Identify which cell holds the provided text, then report its [x, y] central coordinate. 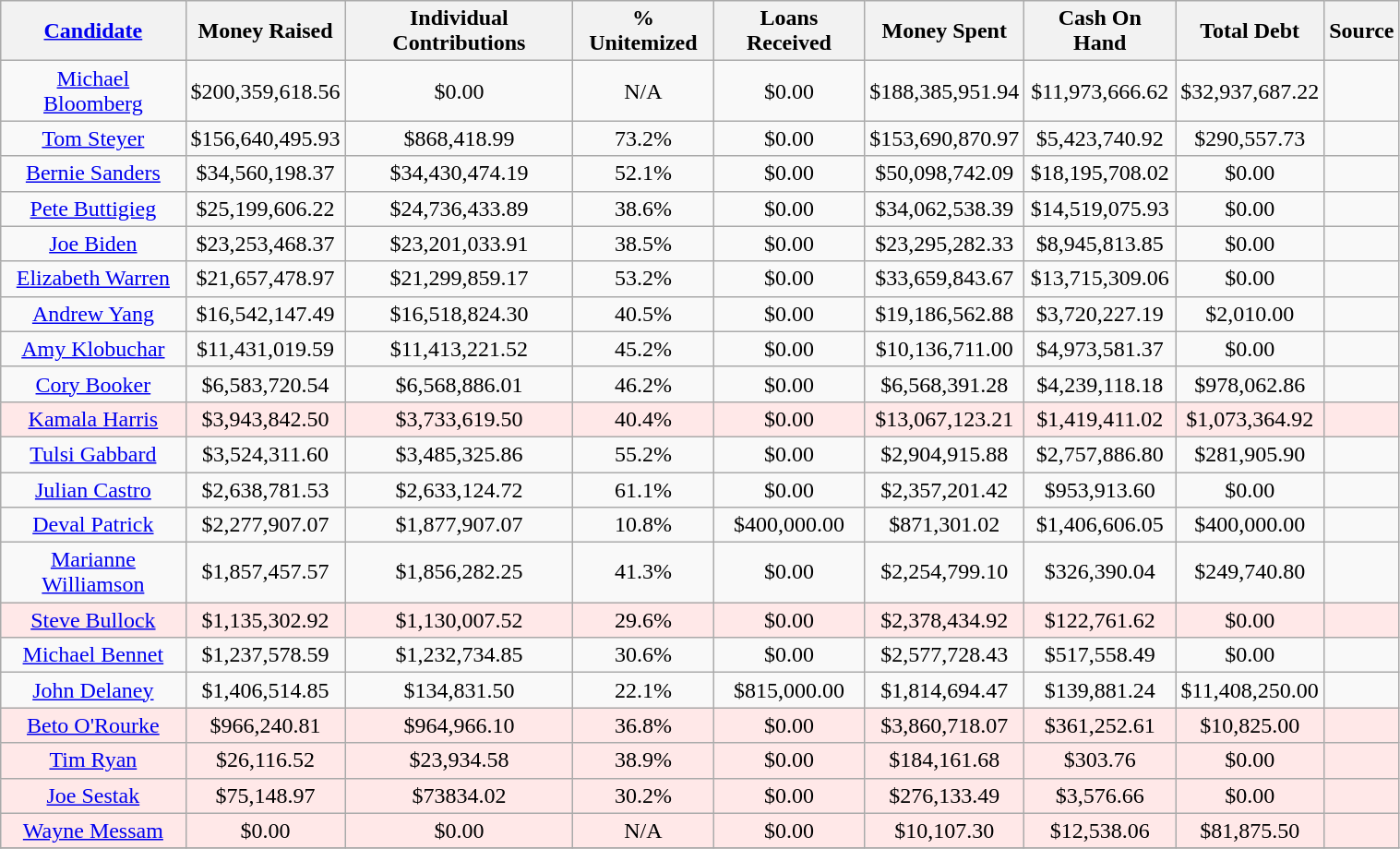
$33,659,843.67 [945, 279]
$156,640,495.93 [266, 138]
Source [1362, 31]
$122,761.62 [1100, 620]
$2,904,915.88 [945, 454]
$964,966.10 [460, 725]
$50,098,742.09 [945, 173]
$26,116.52 [266, 760]
Kamala Harris [93, 419]
$1,073,364.92 [1250, 419]
Joe Biden [93, 244]
Tulsi Gabbard [93, 454]
$1,406,514.85 [266, 690]
$24,736,433.89 [460, 209]
$188,385,951.94 [945, 90]
Money Raised [266, 31]
22.1% [643, 690]
$2,757,886.80 [1100, 454]
Pete Buttigieg [93, 209]
Money Spent [945, 31]
30.2% [643, 795]
$11,973,666.62 [1100, 90]
Candidate [93, 31]
Michael Bloomberg [93, 90]
$1,237,578.59 [266, 655]
$134,831.50 [460, 690]
10.8% [643, 525]
$5,423,740.92 [1100, 138]
$815,000.00 [789, 690]
36.8% [643, 725]
$19,186,562.88 [945, 314]
$4,239,118.18 [1100, 384]
$3,485,325.86 [460, 454]
$3,733,619.50 [460, 419]
$75,148.97 [266, 795]
$200,359,618.56 [266, 90]
$3,860,718.07 [945, 725]
$6,568,886.01 [460, 384]
$2,010.00 [1250, 314]
$1,232,734.85 [460, 655]
$2,577,728.43 [945, 655]
$1,814,694.47 [945, 690]
$1,130,007.52 [460, 620]
$10,136,711.00 [945, 349]
$953,913.60 [1100, 490]
$978,062.86 [1250, 384]
Tom Steyer [93, 138]
$16,518,824.30 [460, 314]
$8,945,813.85 [1100, 244]
Joe Sestak [93, 795]
$34,062,538.39 [945, 209]
38.6% [643, 209]
$276,133.49 [945, 795]
$249,740.80 [1250, 572]
$1,857,457.57 [266, 572]
$34,430,474.19 [460, 173]
John Delaney [93, 690]
Andrew Yang [93, 314]
$3,524,311.60 [266, 454]
$361,252.61 [1100, 725]
$2,638,781.53 [266, 490]
$2,633,124.72 [460, 490]
$3,943,842.50 [266, 419]
38.9% [643, 760]
Bernie Sanders [93, 173]
$11,413,221.52 [460, 349]
$153,690,870.97 [945, 138]
$139,881.24 [1100, 690]
$11,431,019.59 [266, 349]
$3,576.66 [1100, 795]
Elizabeth Warren [93, 279]
$281,905.90 [1250, 454]
45.2% [643, 349]
$2,357,201.42 [945, 490]
$303.76 [1100, 760]
$16,542,147.49 [266, 314]
$21,299,859.17 [460, 279]
Deval Patrick [93, 525]
$23,201,033.91 [460, 244]
$34,560,198.37 [266, 173]
$18,195,708.02 [1100, 173]
40.4% [643, 419]
Michael Bennet [93, 655]
$871,301.02 [945, 525]
29.6% [643, 620]
Amy Klobuchar [93, 349]
$1,877,907.07 [460, 525]
Marianne Williamson [93, 572]
38.5% [643, 244]
Tim Ryan [93, 760]
$21,657,478.97 [266, 279]
Wayne Messam [93, 831]
$4,973,581.37 [1100, 349]
$12,538.06 [1100, 831]
$10,107.30 [945, 831]
$23,295,282.33 [945, 244]
Beto O'Rourke [93, 725]
Steve Bullock [93, 620]
$1,419,411.02 [1100, 419]
40.5% [643, 314]
Cash On Hand [1100, 31]
$290,557.73 [1250, 138]
Total Debt [1250, 31]
$1,135,302.92 [266, 620]
$73834.02 [460, 795]
46.2% [643, 384]
$81,875.50 [1250, 831]
41.3% [643, 572]
Julian Castro [93, 490]
$966,240.81 [266, 725]
$184,161.68 [945, 760]
$11,408,250.00 [1250, 690]
30.6% [643, 655]
$2,254,799.10 [945, 572]
$23,253,468.37 [266, 244]
Cory Booker [93, 384]
$3,720,227.19 [1100, 314]
$14,519,075.93 [1100, 209]
$868,418.99 [460, 138]
$13,067,123.21 [945, 419]
$326,390.04 [1100, 572]
Individual Contributions [460, 31]
$2,378,434.92 [945, 620]
53.2% [643, 279]
55.2% [643, 454]
$6,568,391.28 [945, 384]
$25,199,606.22 [266, 209]
$23,934.58 [460, 760]
% Unitemized [643, 31]
$517,558.49 [1100, 655]
$10,825.00 [1250, 725]
$13,715,309.06 [1100, 279]
$1,406,606.05 [1100, 525]
$1,856,282.25 [460, 572]
61.1% [643, 490]
Loans Received [789, 31]
$6,583,720.54 [266, 384]
52.1% [643, 173]
$2,277,907.07 [266, 525]
73.2% [643, 138]
$32,937,687.22 [1250, 90]
